Find where the given text appears and provide that cell's center as (x, y) coordinate. 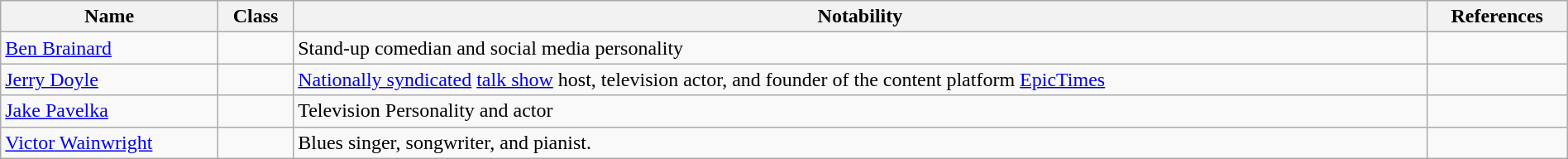
Jake Pavelka (109, 111)
Jerry Doyle (109, 79)
Notability (860, 17)
Ben Brainard (109, 48)
Name (109, 17)
Blues singer, songwriter, and pianist. (860, 142)
Class (255, 17)
Victor Wainwright (109, 142)
Television Personality and actor (860, 111)
Nationally syndicated talk show host, television actor, and founder of the content platform EpicTimes (860, 79)
References (1497, 17)
Stand-up comedian and social media personality (860, 48)
